Find where the given text appears and provide that cell's center as [x, y] coordinate. 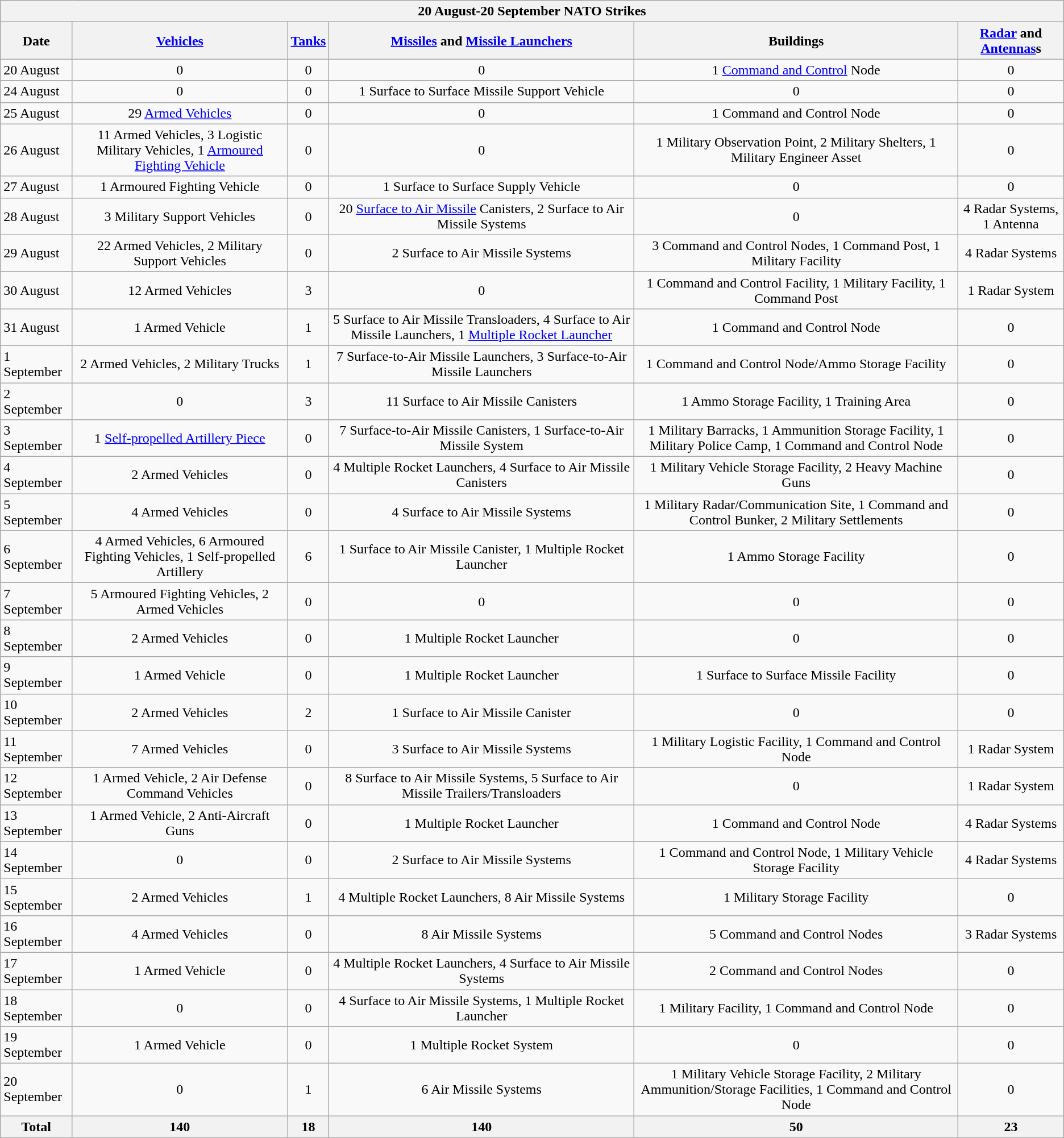
4 Surface to Air Missile Systems [482, 512]
1 Military Barracks, 1 Ammunition Storage Facility, 1 Military Police Camp, 1 Command and Control Node [796, 439]
20 September [36, 1090]
29 August [36, 253]
3 September [36, 439]
12 Armed Vehicles [180, 290]
4 Radar Systems, 1 Antenna [1011, 216]
1 Command and Control Node, 1 Military Vehicle Storage Facility [796, 860]
1 Military Vehicle Storage Facility, 2 Military Ammunition/Storage Facilities, 1 Command and Control Node [796, 1090]
Missiles and Missile Launchers [482, 41]
1 Military Radar/Communication Site, 1 Command and Control Bunker, 2 Military Settlements [796, 512]
3 Military Support Vehicles [180, 216]
8 Surface to Air Missile Systems, 5 Surface to Air Missile Trailers/Transloaders [482, 786]
Vehicles [180, 41]
1 Surface to Air Missile Canister, 1 Multiple Rocket Launcher [482, 557]
2 Command and Control Nodes [796, 970]
2 [308, 712]
1 Military Facility, 1 Command and Control Node [796, 1008]
7 Armed Vehicles [180, 749]
1 Self-propelled Artillery Piece [180, 439]
1 Command and Control Node/Ammo Storage Facility [796, 364]
4 Multiple Rocket Launchers, 4 Surface to Air Missile Canisters [482, 475]
1 Military Vehicle Storage Facility, 2 Heavy Machine Guns [796, 475]
8 September [36, 639]
1 Armoured Fighting Vehicle [180, 187]
1 September [36, 364]
7 September [36, 601]
1 Ammo Storage Facility [796, 557]
20 August [36, 70]
22 Armed Vehicles, 2 Military Support Vehicles [180, 253]
1 Surface to Surface Missile Support Vehicle [482, 91]
1 Military Observation Point, 2 Military Shelters, 1 Military Engineer Asset [796, 150]
1 Military Storage Facility [796, 897]
1 Multiple Rocket System [482, 1045]
1 Armed Vehicle, 2 Anti-Aircraft Guns [180, 823]
5 Armoured Fighting Vehicles, 2 Armed Vehicles [180, 601]
31 August [36, 327]
4 Multiple Rocket Launchers, 8 Air Missile Systems [482, 897]
27 August [36, 187]
17 September [36, 970]
4 Armed Vehicles, 6 Armoured Fighting Vehicles, 1 Self-propelled Artillery [180, 557]
1 Armed Vehicle, 2 Air Defense Command Vehicles [180, 786]
12 September [36, 786]
30 August [36, 290]
28 August [36, 216]
2 September [36, 401]
1 Surface to Air Missile Canister [482, 712]
1 Surface to Surface Missile Facility [796, 675]
3 Radar Systems [1011, 934]
4 Multiple Rocket Launchers, 4 Surface to Air Missile Systems [482, 970]
19 September [36, 1045]
1 Ammo Storage Facility, 1 Training Area [796, 401]
1 Command and Control Facility, 1 Military Facility, 1 Command Post [796, 290]
1 Military Logistic Facility, 1 Command and Control Node [796, 749]
3 Surface to Air Missile Systems [482, 749]
Buildings [796, 41]
15 September [36, 897]
10 September [36, 712]
5 September [36, 512]
6 Air Missile Systems [482, 1090]
7 Surface-to-Air Missile Launchers, 3 Surface-to-Air Missile Launchers [482, 364]
18 September [36, 1008]
4 September [36, 475]
50 [796, 1127]
5 Command and Control Nodes [796, 934]
Tanks [308, 41]
20 Surface to Air Missile Canisters, 2 Surface to Air Missile Systems [482, 216]
14 September [36, 860]
7 Surface-to-Air Missile Canisters, 1 Surface-to-Air Missile System [482, 439]
Total [36, 1127]
20 August-20 September NATO Strikes [532, 11]
6 September [36, 557]
11 Surface to Air Missile Canisters [482, 401]
23 [1011, 1127]
Radar and Antennass [1011, 41]
2 Armed Vehicles, 2 Military Trucks [180, 364]
16 September [36, 934]
25 August [36, 113]
4 Surface to Air Missile Systems, 1 Multiple Rocket Launcher [482, 1008]
26 August [36, 150]
1 Surface to Surface Supply Vehicle [482, 187]
11 September [36, 749]
6 [308, 557]
11 Armed Vehicles, 3 Logistic Military Vehicles, 1 Armoured Fighting Vehicle [180, 150]
5 Surface to Air Missile Transloaders, 4 Surface to Air Missile Launchers, 1 Multiple Rocket Launcher [482, 327]
9 September [36, 675]
18 [308, 1127]
29 Armed Vehicles [180, 113]
24 August [36, 91]
8 Air Missile Systems [482, 934]
13 September [36, 823]
3 Command and Control Nodes, 1 Command Post, 1 Military Facility [796, 253]
Date [36, 41]
